Return (x, y) of the center of cell containing provided text 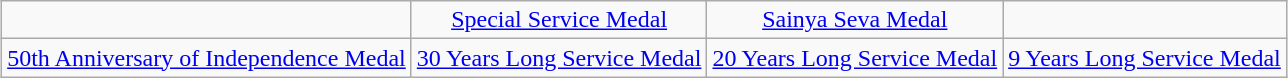
Special Service Medal (559, 20)
50th Anniversary of Independence Medal (207, 58)
20 Years Long Service Medal (855, 58)
Sainya Seva Medal (855, 20)
30 Years Long Service Medal (559, 58)
9 Years Long Service Medal (1145, 58)
